For the text-containing cell, return its midpoint in (X, Y) coordinate format. 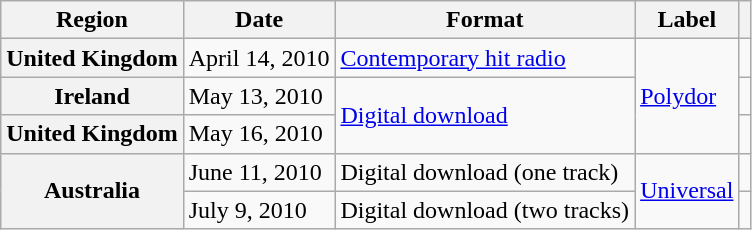
Ireland (92, 96)
Universal (687, 191)
Polydor (687, 96)
Digital download (two tracks) (485, 210)
Digital download (one track) (485, 172)
May 13, 2010 (259, 96)
Label (687, 20)
Contemporary hit radio (485, 58)
Region (92, 20)
May 16, 2010 (259, 134)
Digital download (485, 115)
Australia (92, 191)
June 11, 2010 (259, 172)
Format (485, 20)
July 9, 2010 (259, 210)
Date (259, 20)
April 14, 2010 (259, 58)
